Return the (x, y) coordinate for the center point of the cell that contains the specified text.  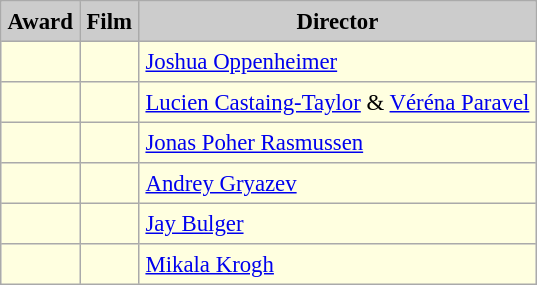
Lucien Castaing-Taylor & Véréna Paravel (338, 102)
Award (40, 21)
Director (338, 21)
Joshua Oppenheimer (338, 61)
Film (110, 21)
Jonas Poher Rasmussen (338, 142)
Andrey Gryazev (338, 183)
Jay Bulger (338, 223)
Mikala Krogh (338, 264)
